Scan for the cell matching the given text and deliver its (x, y) coordinate at center. 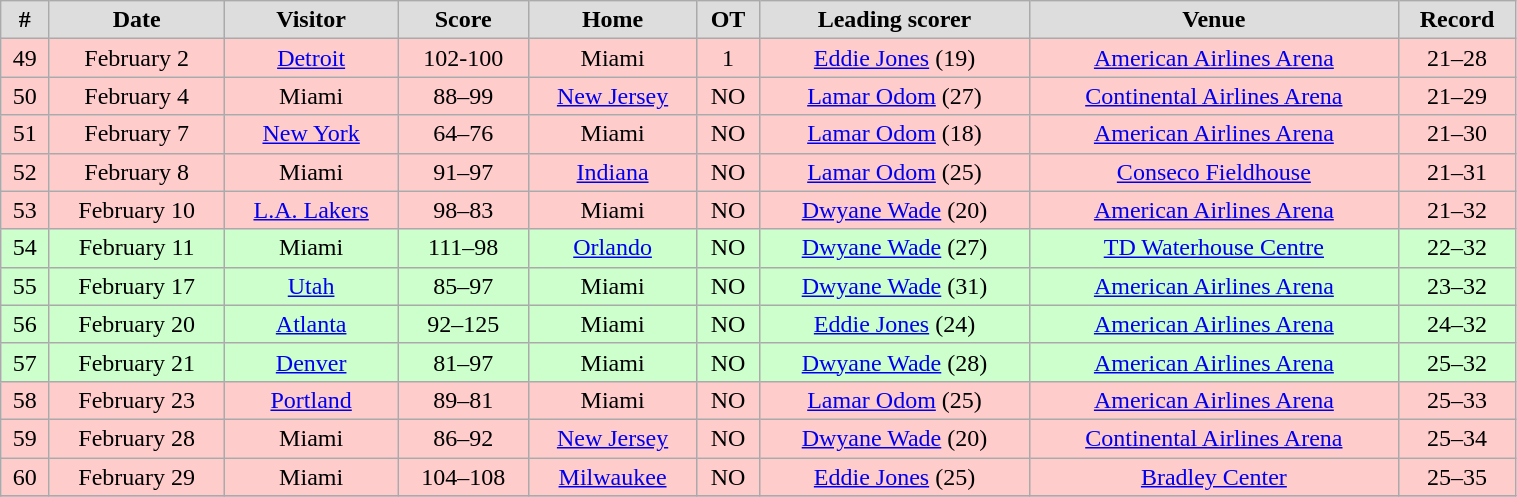
# (25, 20)
Leading scorer (894, 20)
89–81 (464, 400)
Eddie Jones (25) (894, 477)
February 28 (136, 438)
64–76 (464, 134)
Portland (311, 400)
85–97 (464, 286)
Utah (311, 286)
49 (25, 58)
Orlando (613, 248)
Milwaukee (613, 477)
25–35 (1457, 477)
81–97 (464, 362)
21–30 (1457, 134)
54 (25, 248)
50 (25, 96)
53 (25, 210)
59 (25, 438)
Score (464, 20)
25–34 (1457, 438)
60 (25, 477)
23–32 (1457, 286)
56 (25, 324)
1 (728, 58)
21–29 (1457, 96)
TD Waterhouse Centre (1214, 248)
88–99 (464, 96)
92–125 (464, 324)
Atlanta (311, 324)
Dwyane Wade (27) (894, 248)
21–31 (1457, 172)
Lamar Odom (18) (894, 134)
Detroit (311, 58)
February 4 (136, 96)
February 20 (136, 324)
February 11 (136, 248)
102-100 (464, 58)
February 7 (136, 134)
Date (136, 20)
86–92 (464, 438)
February 21 (136, 362)
25–32 (1457, 362)
February 10 (136, 210)
Conseco Fieldhouse (1214, 172)
Visitor (311, 20)
Lamar Odom (27) (894, 96)
February 8 (136, 172)
24–32 (1457, 324)
55 (25, 286)
58 (25, 400)
Dwyane Wade (31) (894, 286)
25–33 (1457, 400)
Home (613, 20)
104–108 (464, 477)
Venue (1214, 20)
22–32 (1457, 248)
February 2 (136, 58)
Bradley Center (1214, 477)
Eddie Jones (24) (894, 324)
Denver (311, 362)
21–28 (1457, 58)
52 (25, 172)
21–32 (1457, 210)
February 29 (136, 477)
91–97 (464, 172)
111–98 (464, 248)
February 17 (136, 286)
Dwyane Wade (28) (894, 362)
New York (311, 134)
Indiana (613, 172)
L.A. Lakers (311, 210)
51 (25, 134)
Eddie Jones (19) (894, 58)
Record (1457, 20)
OT (728, 20)
February 23 (136, 400)
98–83 (464, 210)
57 (25, 362)
